Determine the [x, y] coordinate at the center of the cell enclosing the given text.  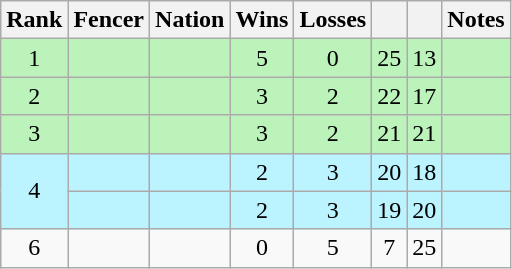
19 [390, 210]
Nation [190, 20]
7 [390, 248]
13 [424, 58]
Fencer [109, 20]
Losses [333, 20]
17 [424, 96]
6 [34, 248]
22 [390, 96]
4 [34, 191]
Notes [476, 20]
18 [424, 172]
1 [34, 58]
Wins [262, 20]
Rank [34, 20]
